Locate the cell with the specified text and output its [X, Y] center coordinate. 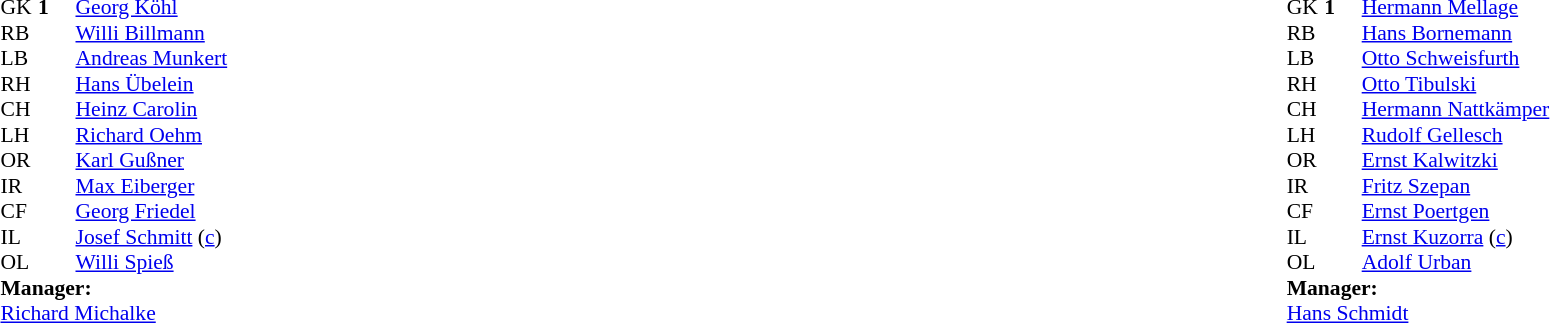
Hermann Nattkämper [1456, 109]
Andreas Munkert [152, 59]
Rudolf Gellesch [1456, 135]
Ernst Poertgen [1456, 211]
Otto Schweisfurth [1456, 59]
Heinz Carolin [152, 109]
Josef Schmitt (c) [152, 237]
Otto Tibulski [1456, 84]
Fritz Szepan [1456, 186]
Ernst Kalwitzki [1456, 161]
Richard Oehm [152, 135]
Willi Billmann [152, 33]
Hans Übelein [152, 84]
Karl Gußner [152, 161]
Hans Bornemann [1456, 33]
Max Eiberger [152, 186]
Ernst Kuzorra (c) [1456, 237]
Adolf Urban [1456, 263]
Willi Spieß [152, 263]
Georg Friedel [152, 211]
